Capture the cell that displays the provided text and extract its [x, y] central coordinate. 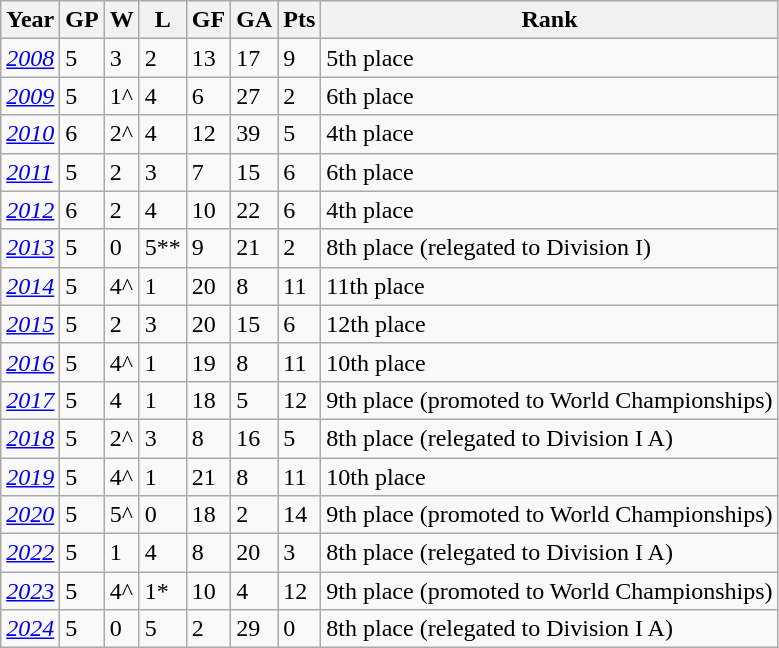
16 [254, 438]
14 [300, 515]
GP [82, 20]
2011 [30, 172]
2010 [30, 134]
2023 [30, 591]
2015 [30, 324]
11th place [550, 286]
2013 [30, 248]
2019 [30, 477]
12th place [550, 324]
8th place (relegated to Division I) [550, 248]
29 [254, 629]
2014 [30, 286]
1* [162, 591]
Rank [550, 20]
2009 [30, 96]
Year [30, 20]
13 [208, 58]
1^ [122, 96]
39 [254, 134]
GF [208, 20]
2008 [30, 58]
19 [208, 362]
5th place [550, 58]
2016 [30, 362]
5^ [122, 515]
Pts [300, 20]
7 [208, 172]
GA [254, 20]
2017 [30, 400]
2022 [30, 553]
2024 [30, 629]
5** [162, 248]
27 [254, 96]
22 [254, 210]
2012 [30, 210]
2020 [30, 515]
2018 [30, 438]
17 [254, 58]
L [162, 20]
W [122, 20]
